Return the (X, Y) coordinate for the center point of the cell that contains the specified text.  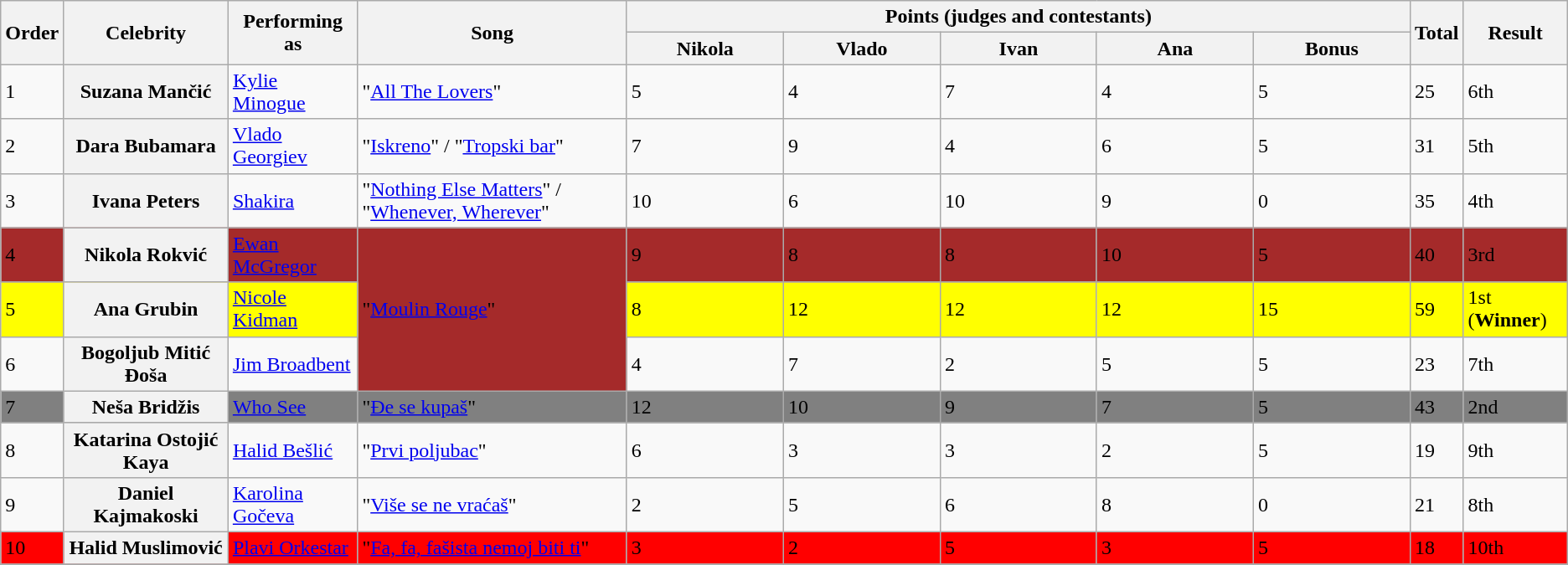
3rd (1515, 254)
9th (1515, 450)
Kylie Minogue (293, 92)
43 (1436, 407)
Order (32, 33)
18 (1436, 547)
Bonus (1332, 49)
Song (493, 33)
Celebrity (146, 33)
Neša Bridžis (146, 407)
Performing as (293, 33)
Ana (1174, 49)
Vlado (861, 49)
Who See (293, 407)
Jim Broadbent (293, 363)
"Iskreno" / "Tropski bar" (493, 146)
Result (1515, 33)
Plavi Orkestar (293, 547)
2nd (1515, 407)
Karolina Gočeva (293, 504)
19 (1436, 450)
"Prvi poljubac" (493, 450)
31 (1436, 146)
1st (Winner) (1515, 310)
Katarina Ostojić Kaya (146, 450)
Halid Muslimović (146, 547)
7th (1515, 363)
25 (1436, 92)
Halid Bešlić (293, 450)
1 (32, 92)
Shakira (293, 201)
Dara Bubamara (146, 146)
59 (1436, 310)
Vlado Georgiev (293, 146)
"Više se ne vraćaš" (493, 504)
35 (1436, 201)
Ivan (1019, 49)
"All The Lovers" (493, 92)
Ana Grubin (146, 310)
"Đe se kupaš" (493, 407)
Daniel Kajmakoski (146, 504)
21 (1436, 504)
Total (1436, 33)
15 (1332, 310)
Bogoljub Mitić Đoša (146, 363)
8th (1515, 504)
Suzana Mančić (146, 92)
Ivana Peters (146, 201)
Nicole Kidman (293, 310)
Points (judges and contestants) (1019, 17)
Ewan McGregor (293, 254)
"Fa, fa, fašista nemoj biti ti" (493, 547)
"Nothing Else Matters" / "Whenever, Wherever" (493, 201)
5th (1515, 146)
40 (1436, 254)
23 (1436, 363)
4th (1515, 201)
Nikola Rokvić (146, 254)
"Moulin Rouge" (493, 310)
10th (1515, 547)
Nikola (705, 49)
6th (1515, 92)
